Return the (x, y) coordinate for the center point of the cell that contains the specified text.  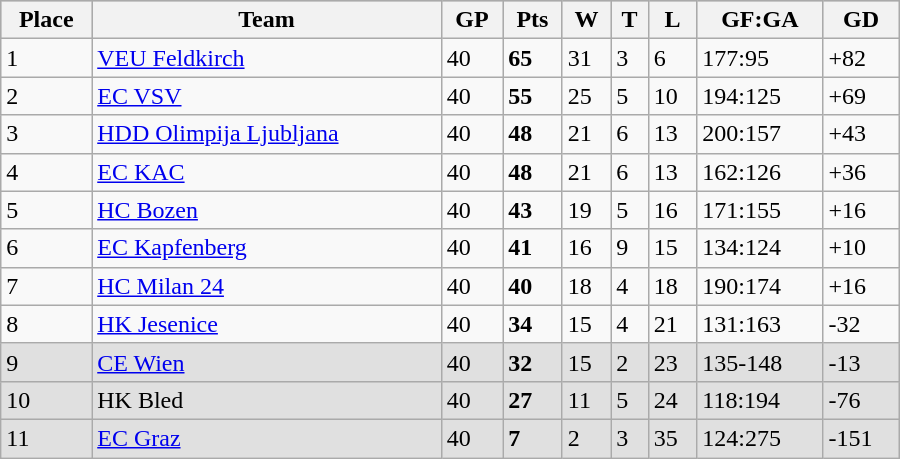
GF:GA (760, 20)
131:163 (760, 324)
Place (46, 20)
+43 (861, 134)
134:124 (760, 248)
HC Milan 24 (266, 286)
124:275 (760, 438)
EC KAC (266, 172)
HC Bozen (266, 210)
65 (533, 58)
194:125 (760, 96)
HK Bled (266, 400)
+36 (861, 172)
VEU Feldkirch (266, 58)
25 (586, 96)
L (672, 20)
HDD Olimpija Ljubljana (266, 134)
W (586, 20)
-151 (861, 438)
31 (586, 58)
34 (533, 324)
43 (533, 210)
-13 (861, 362)
EC Graz (266, 438)
GD (861, 20)
EC VSV (266, 96)
177:95 (760, 58)
1 (46, 58)
200:157 (760, 134)
55 (533, 96)
EC Kapfenberg (266, 248)
24 (672, 400)
171:155 (760, 210)
19 (586, 210)
35 (672, 438)
-32 (861, 324)
118:194 (760, 400)
CE Wien (266, 362)
+82 (861, 58)
-76 (861, 400)
GP (472, 20)
Pts (533, 20)
32 (533, 362)
+69 (861, 96)
41 (533, 248)
162:126 (760, 172)
8 (46, 324)
27 (533, 400)
HK Jesenice (266, 324)
190:174 (760, 286)
+10 (861, 248)
23 (672, 362)
Team (266, 20)
135-148 (760, 362)
T (630, 20)
